For the text-containing cell, return its midpoint in [x, y] coordinate format. 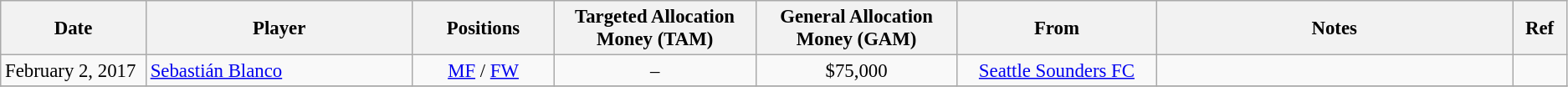
$75,000 [857, 71]
February 2, 2017 [74, 71]
Ref [1540, 28]
Player [279, 28]
From [1057, 28]
Positions [484, 28]
Sebastián Blanco [279, 71]
MF / FW [484, 71]
Date [74, 28]
General Allocation Money (GAM) [857, 28]
Notes [1335, 28]
– [654, 71]
Seattle Sounders FC [1057, 71]
Targeted Allocation Money (TAM) [654, 28]
